Return [x, y] of the center of cell containing provided text 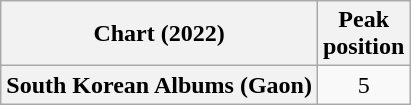
Peakposition [363, 34]
5 [363, 85]
Chart (2022) [160, 34]
South Korean Albums (Gaon) [160, 85]
